Provide the [X, Y] coordinate of the cell's center where the given text is located.  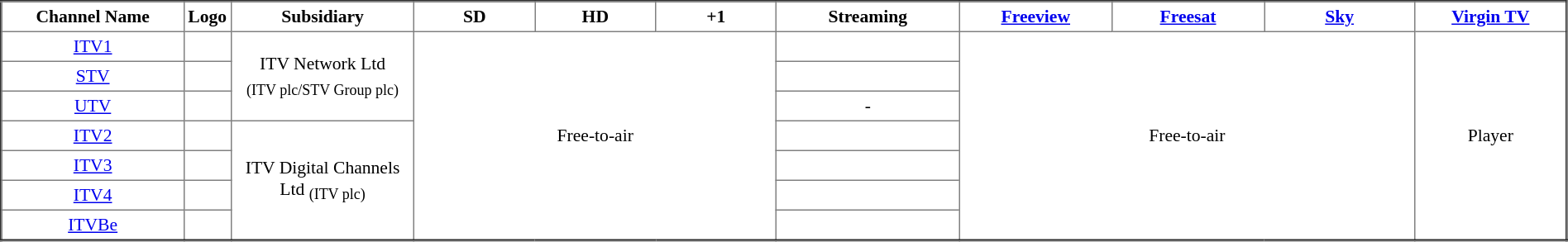
ITV4 [93, 195]
Channel Name [93, 17]
Freeview [1035, 17]
Sky [1339, 17]
Streaming [868, 17]
ITV Digital Channels Ltd (ITV plc) [323, 180]
Player [1491, 135]
Logo [207, 17]
STV [93, 76]
ITV3 [93, 165]
Freesat [1188, 17]
SD [475, 17]
Subsidiary [323, 17]
UTV [93, 106]
+1 [716, 17]
Virgin TV [1491, 17]
ITVBe [93, 225]
ITV Network Ltd(ITV plc/STV Group plc) [323, 76]
ITV2 [93, 135]
HD [595, 17]
- [868, 106]
ITV1 [93, 46]
